Extract the (x, y) coordinate from the center of the cell holding the provided text.  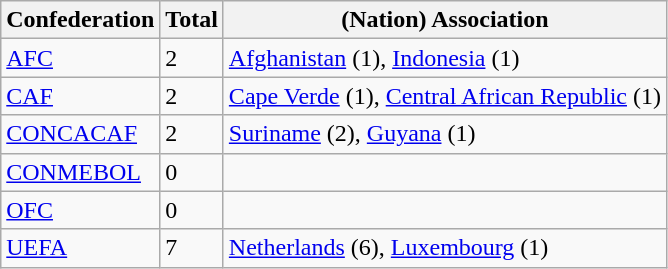
Total (192, 20)
Cape Verde (1), Central African Republic (1) (444, 96)
Netherlands (6), Luxembourg (1) (444, 248)
Suriname (2), Guyana (1) (444, 134)
AFC (80, 58)
7 (192, 248)
OFC (80, 210)
UEFA (80, 248)
Afghanistan (1), Indonesia (1) (444, 58)
CAF (80, 96)
(Nation) Association (444, 20)
Confederation (80, 20)
CONCACAF (80, 134)
CONMEBOL (80, 172)
